Find where the given text appears and provide that cell's center as (x, y) coordinate. 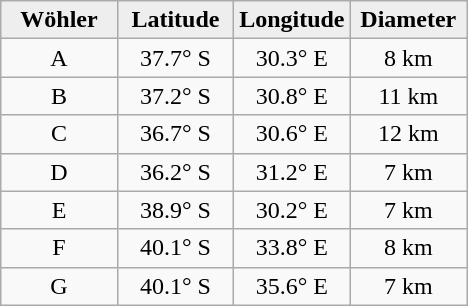
37.7° S (175, 58)
30.6° E (292, 134)
30.2° E (292, 210)
E (59, 210)
38.9° S (175, 210)
D (59, 172)
36.2° S (175, 172)
Latitude (175, 20)
A (59, 58)
35.6° E (292, 286)
B (59, 96)
Diameter (408, 20)
C (59, 134)
36.7° S (175, 134)
G (59, 286)
31.2° E (292, 172)
30.8° E (292, 96)
33.8° E (292, 248)
Wöhler (59, 20)
30.3° E (292, 58)
Longitude (292, 20)
12 km (408, 134)
F (59, 248)
37.2° S (175, 96)
11 km (408, 96)
